Determine the (X, Y) coordinate at the center of the cell enclosing the given text.  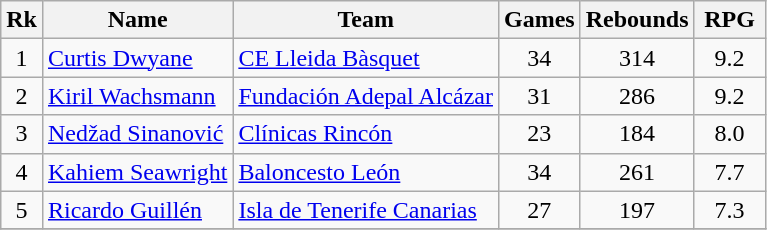
5 (22, 210)
Games (539, 20)
27 (539, 210)
31 (539, 96)
Curtis Dwyane (137, 58)
184 (637, 134)
Clínicas Rincón (366, 134)
286 (637, 96)
197 (637, 210)
Kiril Wachsmann (137, 96)
Name (137, 20)
Isla de Tenerife Canarias (366, 210)
2 (22, 96)
Baloncesto León (366, 172)
Team (366, 20)
Rebounds (637, 20)
Nedžad Sinanović (137, 134)
23 (539, 134)
7.7 (730, 172)
314 (637, 58)
Fundación Adepal Alcázar (366, 96)
261 (637, 172)
RPG (730, 20)
Ricardo Guillén (137, 210)
Kahiem Seawright (137, 172)
Rk (22, 20)
8.0 (730, 134)
1 (22, 58)
4 (22, 172)
7.3 (730, 210)
3 (22, 134)
CE Lleida Bàsquet (366, 58)
